Search for the cell housing the specified text and yield its [x, y] center coordinate. 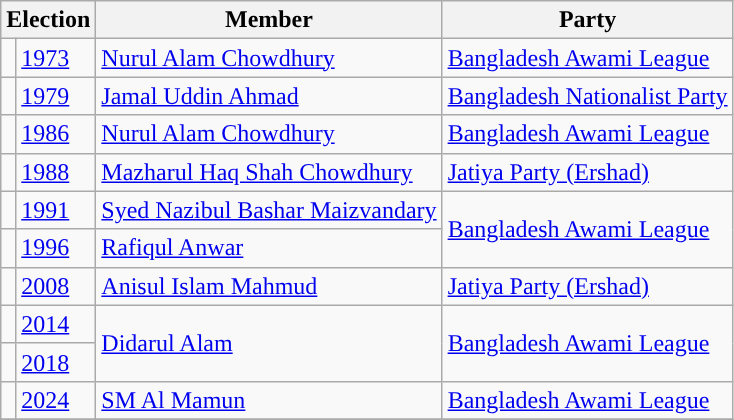
2018 [56, 362]
2024 [56, 400]
Syed Nazibul Bashar Maizvandary [269, 210]
SM Al Mamun [269, 400]
1973 [56, 58]
Anisul Islam Mahmud [269, 286]
Bangladesh Nationalist Party [588, 96]
1986 [56, 134]
2014 [56, 324]
2008 [56, 286]
Party [588, 20]
Member [269, 20]
Rafiqul Anwar [269, 248]
1991 [56, 210]
Mazharul Haq Shah Chowdhury [269, 172]
Jamal Uddin Ahmad [269, 96]
Election [48, 20]
Didarul Alam [269, 343]
1996 [56, 248]
1979 [56, 96]
1988 [56, 172]
